Detect which cell encompasses the target text, then output its [X, Y] center coordinate. 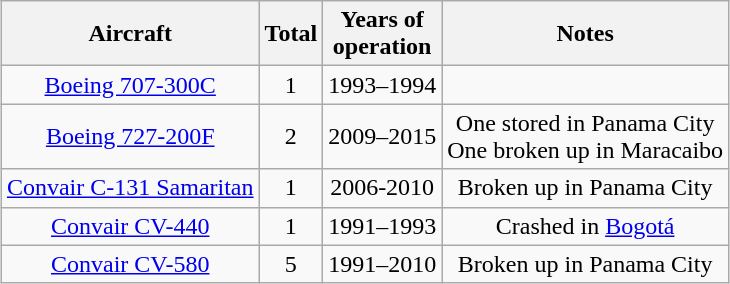
Aircraft [130, 34]
Boeing 707-300C [130, 85]
2009–2015 [382, 136]
Convair CV-440 [130, 226]
Convair CV-580 [130, 264]
Total [291, 34]
One stored in Panama City One broken up in Maracaibo [586, 136]
Notes [586, 34]
1991–2010 [382, 264]
Convair C-131 Samaritan [130, 188]
1993–1994 [382, 85]
Crashed in Bogotá [586, 226]
Years of operation [382, 34]
Boeing 727-200F [130, 136]
1991–1993 [382, 226]
2006-2010 [382, 188]
2 [291, 136]
5 [291, 264]
